Find where the given text appears and provide that cell's center as [X, Y] coordinate. 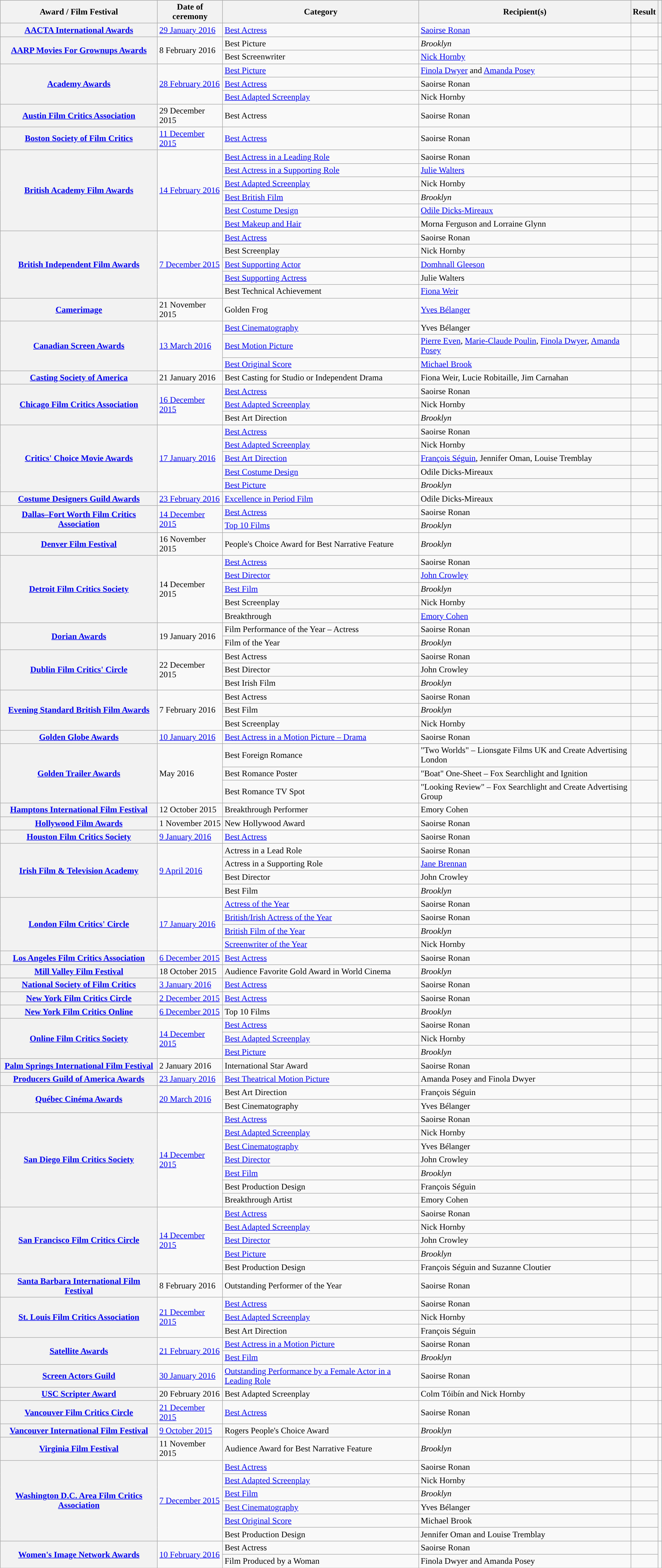
Best Makeup and Hair [321, 224]
Recipient(s) [525, 12]
Fiona Weir, Lucie Robitaille, Jim Carnahan [525, 378]
22 December 2015 [190, 670]
Santa Barbara International Film Festival [79, 1285]
1 November 2015 [190, 823]
New Hollywood Award [321, 823]
7 February 2016 [190, 710]
St. Louis Film Critics Association [79, 1317]
16 December 2015 [190, 404]
San Francisco Film Critics Circle [79, 1240]
2 January 2016 [190, 1065]
Los Angeles Film Critics Association [79, 958]
Date of ceremony [190, 12]
Denver Film Festival [79, 544]
Breakthrough Performer [321, 810]
Dallas–Fort Worth Film Critics Association [79, 519]
10 February 2016 [190, 1554]
Best Actress in a Leading Role [321, 157]
23 January 2016 [190, 1079]
10 January 2016 [190, 737]
Best Irish Film [321, 683]
Audience Favorite Gold Award in World Cinema [321, 971]
Canadian Screen Awards [79, 346]
20 February 2016 [190, 1394]
21 February 2016 [190, 1351]
Film Produced by a Woman [321, 1561]
11 November 2015 [190, 1449]
20 March 2016 [190, 1099]
Domhnall Gleeson [525, 264]
Best Theatrical Motion Picture [321, 1079]
Costume Designers Guild Awards [79, 499]
International Star Award [321, 1065]
21 November 2015 [190, 310]
USC Scripter Award [79, 1394]
Hollywood Film Awards [79, 823]
Golden Trailer Awards [79, 773]
Québec Cinéma Awards [79, 1099]
Screen Actors Guild [79, 1376]
Mill Valley Film Festival [79, 971]
Amanda Posey and Finola Dwyer [525, 1079]
Vancouver Film Critics Circle [79, 1412]
Women's Image Network Awards [79, 1554]
Virginia Film Festival [79, 1449]
Vancouver International Film Festival [79, 1430]
Hamptons International Film Festival [79, 810]
Dublin Film Critics' Circle [79, 670]
British/Irish Actress of the Year [321, 918]
Best British Film [321, 197]
"Boat" One-Sheet – Fox Searchlight and Ignition [525, 773]
29 December 2015 [190, 115]
Breakthrough Artist [321, 1200]
Breakthrough [321, 616]
People's Choice Award for Best Narrative Feature [321, 544]
François Séguin, Jennifer Oman, Louise Tremblay [525, 458]
May 2016 [190, 773]
Online Film Critics Society [79, 1038]
Film of the Year [321, 643]
Best Technical Achievement [321, 291]
Washington D.C. Area Film Critics Association [79, 1500]
Boston Society of Film Critics [79, 139]
"Looking Review" – Fox Searchlight and Create Advertising Group [525, 792]
AACTA International Awards [79, 30]
19 January 2016 [190, 636]
29 January 2016 [190, 30]
Excellence in Period Film [321, 499]
Evening Standard British Film Awards [79, 710]
Best Actress in a Supporting Role [321, 170]
British Academy Film Awards [79, 190]
Best Screenwriter [321, 57]
Fiona Weir [525, 291]
11 December 2015 [190, 139]
Irish Film & Television Academy [79, 870]
Academy Awards [79, 84]
Best Supporting Actress [321, 278]
Outstanding Performer of the Year [321, 1285]
14 February 2016 [190, 190]
Golden Frog [321, 310]
Best Supporting Actor [321, 264]
Best Actress in a Motion Picture – Drama [321, 737]
18 October 2015 [190, 971]
Satellite Awards [79, 1351]
San Diego Film Critics Society [79, 1160]
New York Film Critics Online [79, 1012]
Audience Award for Best Narrative Feature [321, 1449]
23 February 2016 [190, 499]
Palm Springs International Film Festival [79, 1065]
13 March 2016 [190, 346]
9 January 2016 [190, 837]
Screenwriter of the Year [321, 944]
Morna Ferguson and Lorraine Glynn [525, 224]
12 October 2015 [190, 810]
Actress in a Supporting Role [321, 864]
Rogers People's Choice Award [321, 1430]
British Independent Film Awards [79, 264]
Best Motion Picture [321, 346]
Chicago Film Critics Association [79, 404]
Result [644, 12]
Detroit Film Critics Society [79, 589]
Jennifer Oman and Louise Tremblay [525, 1534]
Actress in a Lead Role [321, 850]
Best Actress in a Motion Picture [321, 1344]
Houston Film Critics Society [79, 837]
Best Casting for Studio or Independent Drama [321, 378]
Award / Film Festival [79, 12]
AARP Movies For Grownups Awards [79, 50]
Best Foreign Romance [321, 755]
François Séguin and Suzanne Cloutier [525, 1267]
Critics' Choice Movie Awards [79, 458]
9 October 2015 [190, 1430]
Jane Brennan [525, 864]
Colm Tóibín and Nick Hornby [525, 1394]
16 November 2015 [190, 544]
28 February 2016 [190, 84]
Actress of the Year [321, 904]
New York Film Critics Circle [79, 998]
Film Performance of the Year – Actress [321, 629]
3 January 2016 [190, 985]
30 January 2016 [190, 1376]
British Film of the Year [321, 931]
Best Romance TV Spot [321, 792]
Austin Film Critics Association [79, 115]
"Two Worlds" – Lionsgate Films UK and Create Advertising London [525, 755]
National Society of Film Critics [79, 985]
Category [321, 12]
Golden Globe Awards [79, 737]
Dorian Awards [79, 636]
21 January 2016 [190, 378]
Producers Guild of America Awards [79, 1079]
2 December 2015 [190, 998]
Outstanding Performance by a Female Actor in a Leading Role [321, 1376]
Best Romance Poster [321, 773]
Pierre Even, Marie-Claude Poulin, Finola Dwyer, Amanda Posey [525, 346]
9 April 2016 [190, 870]
Casting Society of America [79, 378]
Camerimage [79, 310]
London Film Critics' Circle [79, 924]
